Determine the (X, Y) coordinate at the center of the cell enclosing the given text.  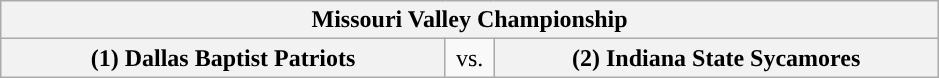
(2) Indiana State Sycamores (716, 58)
(1) Dallas Baptist Patriots (224, 58)
Missouri Valley Championship (470, 20)
vs. (470, 58)
